Locate the cell with the specified text and output its [x, y] center coordinate. 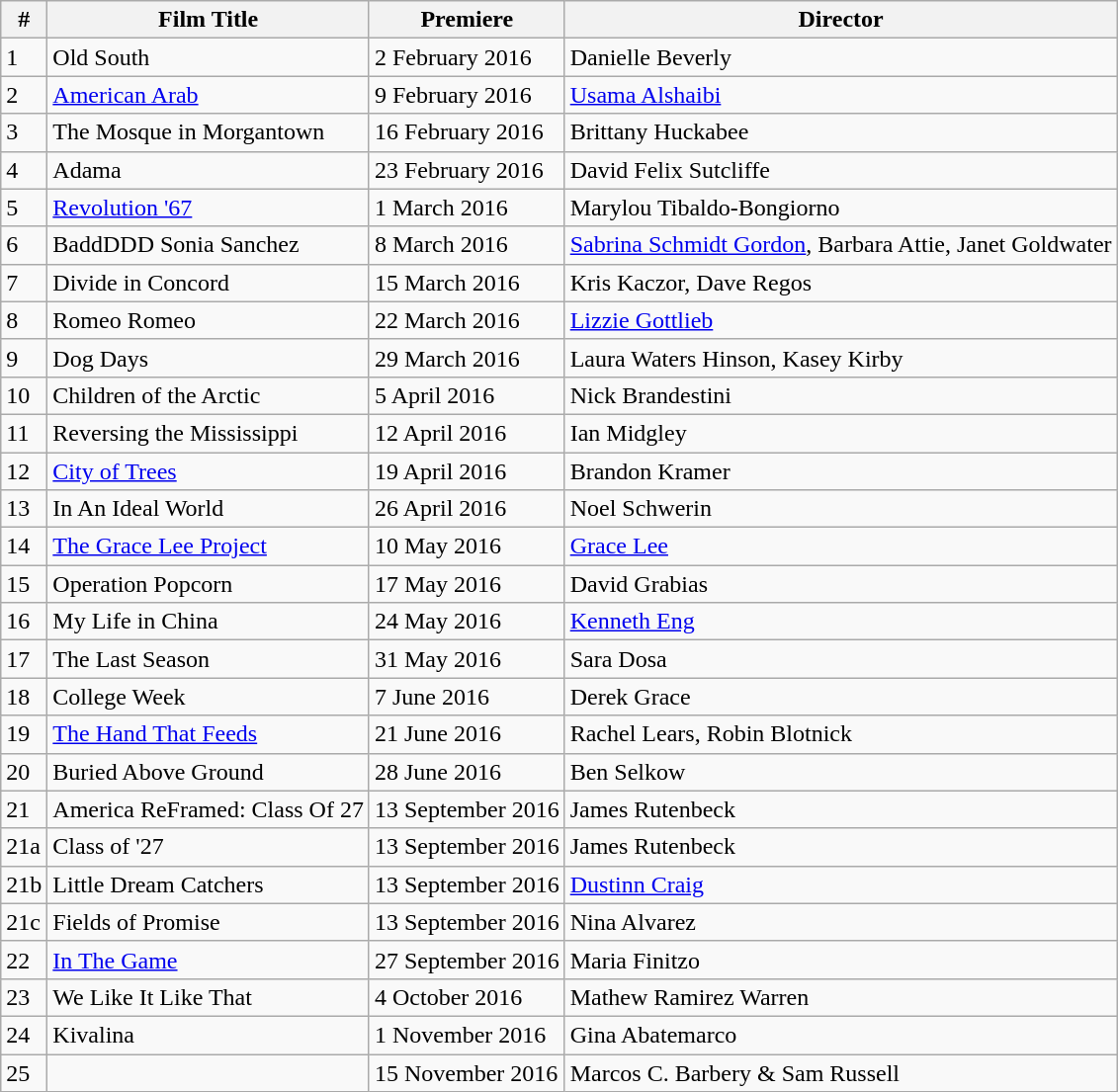
26 April 2016 [467, 509]
21c [24, 922]
11 [24, 433]
Nina Alvarez [840, 922]
Reversing the Mississippi [209, 433]
23 [24, 997]
Director [840, 20]
10 May 2016 [467, 546]
12 [24, 471]
America ReFramed: Class Of 27 [209, 809]
17 May 2016 [467, 584]
Children of the Arctic [209, 395]
21 [24, 809]
9 [24, 358]
Marcos C. Barbery & Sam Russell [840, 1072]
7 June 2016 [467, 697]
8 March 2016 [467, 245]
22 March 2016 [467, 320]
16 [24, 622]
Kenneth Eng [840, 622]
24 May 2016 [467, 622]
Noel Schwerin [840, 509]
27 September 2016 [467, 960]
Kivalina [209, 1035]
Sara Dosa [840, 659]
College Week [209, 697]
BaddDDD Sonia Sanchez [209, 245]
1 March 2016 [467, 208]
22 [24, 960]
14 [24, 546]
28 June 2016 [467, 772]
Usama Alshaibi [840, 95]
My Life in China [209, 622]
Rachel Lears, Robin Blotnick [840, 734]
15 [24, 584]
The Hand That Feeds [209, 734]
Little Dream Catchers [209, 884]
Brandon Kramer [840, 471]
Romeo Romeo [209, 320]
6 [24, 245]
23 February 2016 [467, 170]
2 February 2016 [467, 57]
5 April 2016 [467, 395]
Mathew Ramirez Warren [840, 997]
# [24, 20]
Buried Above Ground [209, 772]
The Grace Lee Project [209, 546]
Danielle Beverly [840, 57]
16 February 2016 [467, 132]
Kris Kaczor, Dave Regos [840, 283]
21 June 2016 [467, 734]
Dustinn Craig [840, 884]
Dog Days [209, 358]
1 November 2016 [467, 1035]
American Arab [209, 95]
21a [24, 847]
1 [24, 57]
31 May 2016 [467, 659]
David Felix Sutcliffe [840, 170]
The Mosque in Morgantown [209, 132]
12 April 2016 [467, 433]
5 [24, 208]
Grace Lee [840, 546]
In An Ideal World [209, 509]
Lizzie Gottlieb [840, 320]
Marylou Tibaldo-Bongiorno [840, 208]
Gina Abatemarco [840, 1035]
21b [24, 884]
18 [24, 697]
Fields of Promise [209, 922]
25 [24, 1072]
David Grabias [840, 584]
Operation Popcorn [209, 584]
In The Game [209, 960]
Nick Brandestini [840, 395]
20 [24, 772]
Adama [209, 170]
Film Title [209, 20]
15 November 2016 [467, 1072]
Old South [209, 57]
13 [24, 509]
4 [24, 170]
4 October 2016 [467, 997]
7 [24, 283]
Class of '27 [209, 847]
Ian Midgley [840, 433]
We Like It Like That [209, 997]
Laura Waters Hinson, Kasey Kirby [840, 358]
Divide in Concord [209, 283]
The Last Season [209, 659]
8 [24, 320]
15 March 2016 [467, 283]
Maria Finitzo [840, 960]
9 February 2016 [467, 95]
29 March 2016 [467, 358]
19 [24, 734]
Ben Selkow [840, 772]
19 April 2016 [467, 471]
10 [24, 395]
City of Trees [209, 471]
Sabrina Schmidt Gordon, Barbara Attie, Janet Goldwater [840, 245]
3 [24, 132]
Derek Grace [840, 697]
17 [24, 659]
Brittany Huckabee [840, 132]
Revolution '67 [209, 208]
24 [24, 1035]
Premiere [467, 20]
2 [24, 95]
